Return the (X, Y) coordinate for the center point of the cell that contains the specified text.  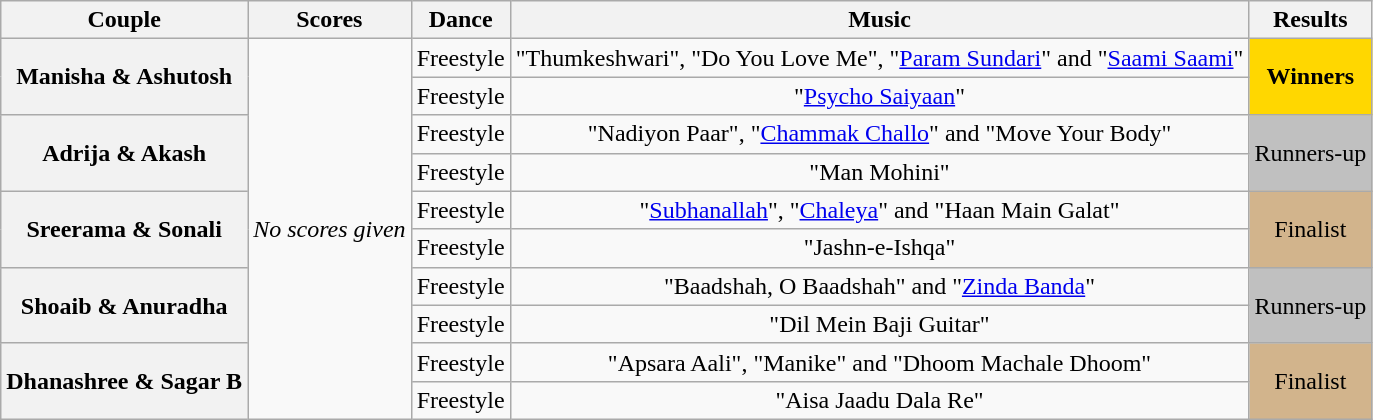
"Subhanallah", "Chaleya" and "Haan Main Galat" (880, 210)
"Psycho Saiyaan" (880, 96)
Adrija & Akash (124, 153)
"Aisa Jaadu Dala Re" (880, 400)
No scores given (330, 230)
"Man Mohini" (880, 172)
"Dil Mein Baji Guitar" (880, 324)
Winners (1310, 77)
Shoaib & Anuradha (124, 305)
"Jashn-e-Ishqa" (880, 248)
Couple (124, 20)
Manisha & Ashutosh (124, 77)
Sreerama & Sonali (124, 229)
Results (1310, 20)
"Baadshah, O Baadshah" and "Zinda Banda" (880, 286)
"Thumkeshwari", "Do You Love Me", "Param Sundari" and "Saami Saami" (880, 58)
Music (880, 20)
Dance (460, 20)
"Apsara Aali", "Manike" and "Dhoom Machale Dhoom" (880, 362)
Scores (330, 20)
"Nadiyon Paar", "Chammak Challo" and "Move Your Body" (880, 134)
Dhanashree & Sagar B (124, 381)
